Determine the (X, Y) coordinate at the center of the cell enclosing the given text.  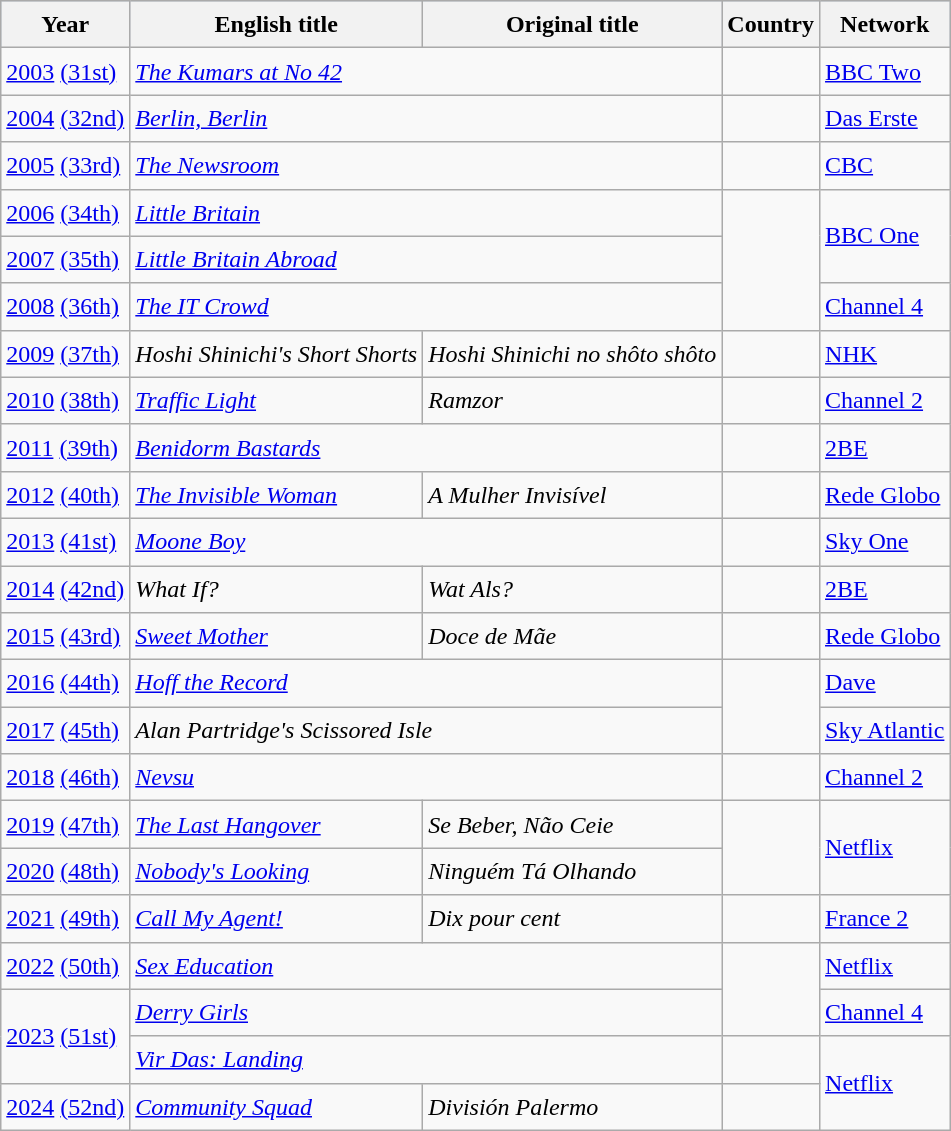
Little Britain (426, 212)
Sky Atlantic (885, 730)
France 2 (885, 918)
Derry Girls (426, 1012)
2006 (34th) (66, 212)
Ramzor (572, 400)
Hoff the Record (426, 684)
Dix pour cent (572, 918)
2016 (44th) (66, 684)
Das Erste (885, 118)
División Palermo (572, 1106)
A Mulher Invisível (572, 494)
Hoshi Shinichi no shôto shôto (572, 354)
Country (771, 24)
2012 (40th) (66, 494)
Network (885, 24)
Se Beber, Não Ceie (572, 824)
BBC One (885, 236)
NHK (885, 354)
2008 (36th) (66, 306)
Benidorm Bastards (426, 448)
2022 (50th) (66, 966)
2005 (33rd) (66, 166)
CBC (885, 166)
2007 (35th) (66, 260)
The Invisible Woman (276, 494)
2020 (48th) (66, 872)
What If? (276, 590)
Wat Als? (572, 590)
Sweet Mother (276, 636)
2015 (43rd) (66, 636)
2017 (45th) (66, 730)
Original title (572, 24)
Little Britain Abroad (426, 260)
Berlin, Berlin (426, 118)
Sky One (885, 542)
Community Squad (276, 1106)
English title (276, 24)
Dave (885, 684)
Moone Boy (426, 542)
2013 (41st) (66, 542)
Nobody's Looking (276, 872)
2011 (39th) (66, 448)
The Newsroom (426, 166)
2019 (47th) (66, 824)
2021 (49th) (66, 918)
Doce de Mãe (572, 636)
The Kumars at No 42 (426, 72)
Year (66, 24)
2004 (32nd) (66, 118)
Hoshi Shinichi's Short Shorts (276, 354)
The Last Hangover (276, 824)
BBC Two (885, 72)
Ninguém Tá Olhando (572, 872)
Call My Agent! (276, 918)
2010 (38th) (66, 400)
2003 (31st) (66, 72)
2024 (52nd) (66, 1106)
2014 (42nd) (66, 590)
Nevsu (426, 778)
Sex Education (426, 966)
2023 (51st) (66, 1036)
The IT Crowd (426, 306)
Alan Partridge's Scissored Isle (426, 730)
Traffic Light (276, 400)
2018 (46th) (66, 778)
Vir Das: Landing (426, 1060)
2009 (37th) (66, 354)
